Identify which cell holds the provided text, then report its [X, Y] central coordinate. 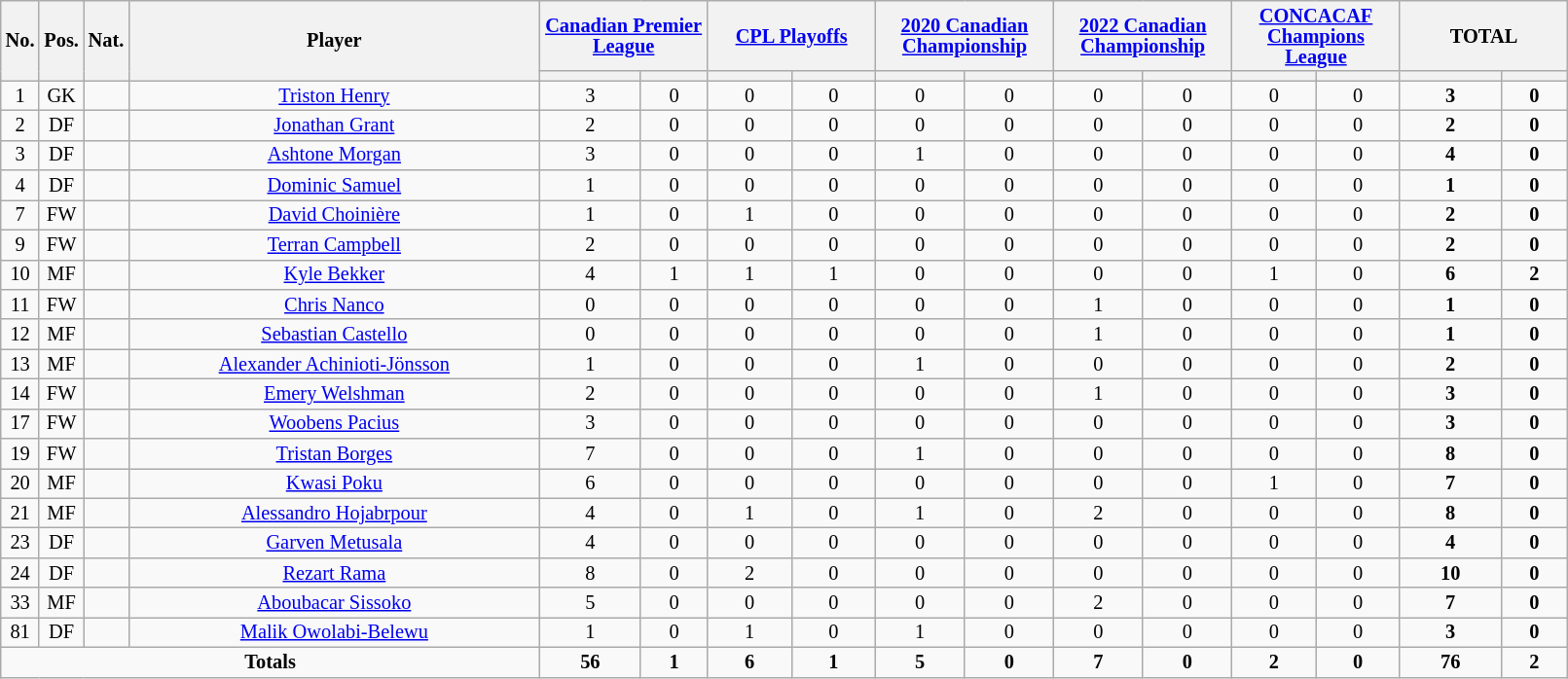
Woobens Pacius [334, 424]
Rezart Rama [334, 572]
Triston Henry [334, 95]
Sebastian Castello [334, 335]
Aboubacar Sissoko [334, 603]
2020 Canadian Championship [964, 35]
76 [1450, 661]
David Choinière [334, 214]
12 [20, 335]
14 [20, 393]
GK [60, 95]
Alexander Achinioti-Jönsson [334, 364]
33 [20, 603]
TOTAL [1483, 35]
Emery Welshman [334, 393]
19 [20, 453]
2022 Canadian Championship [1143, 35]
Kwasi Poku [334, 482]
Terran Campbell [334, 245]
23 [20, 543]
Dominic Samuel [334, 185]
Tristan Borges [334, 453]
56 [590, 661]
Alessandro Hojabrpour [334, 514]
CONCACAF Champions League [1316, 35]
Kyle Bekker [334, 274]
20 [20, 482]
CPL Playoffs [791, 35]
Totals [271, 661]
Chris Nanco [334, 304]
Player [334, 40]
81 [20, 632]
11 [20, 304]
Canadian Premier League [623, 35]
No. [20, 40]
13 [20, 364]
Malik Owolabi-Belewu [334, 632]
Garven Metusala [334, 543]
9 [20, 245]
Ashtone Morgan [334, 156]
Pos. [60, 40]
Nat. [106, 40]
Jonathan Grant [334, 125]
17 [20, 424]
24 [20, 572]
21 [20, 514]
